Scan for the cell matching the given text and deliver its (X, Y) coordinate at center. 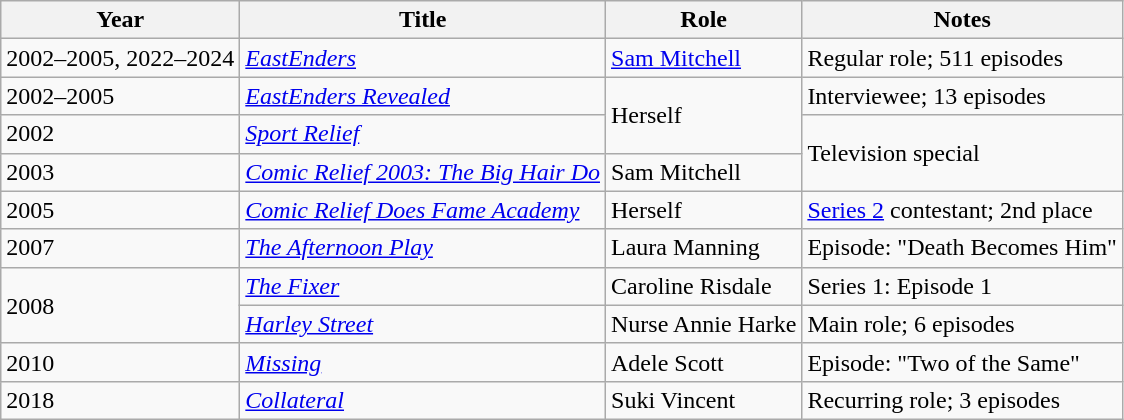
Episode: "Two of the Same" (962, 362)
2003 (120, 172)
Harley Street (423, 324)
Series 2 contestant; 2nd place (962, 210)
EastEnders Revealed (423, 96)
Caroline Risdale (704, 286)
Television special (962, 153)
Missing (423, 362)
Regular role; 511 episodes (962, 58)
Recurring role; 3 episodes (962, 400)
The Afternoon Play (423, 248)
Nurse Annie Harke (704, 324)
2007 (120, 248)
Suki Vincent (704, 400)
Sport Relief (423, 134)
2008 (120, 305)
Role (704, 20)
2005 (120, 210)
Laura Manning (704, 248)
EastEnders (423, 58)
The Fixer (423, 286)
Comic Relief 2003: The Big Hair Do (423, 172)
Notes (962, 20)
Main role; 6 episodes (962, 324)
2002–2005 (120, 96)
2010 (120, 362)
2002 (120, 134)
2018 (120, 400)
Year (120, 20)
Series 1: Episode 1 (962, 286)
Title (423, 20)
Interviewee; 13 episodes (962, 96)
Collateral (423, 400)
2002–2005, 2022–2024 (120, 58)
Episode: "Death Becomes Him" (962, 248)
Adele Scott (704, 362)
Comic Relief Does Fame Academy (423, 210)
